Output the [x, y] coordinate of the center of the cell containing the given text.  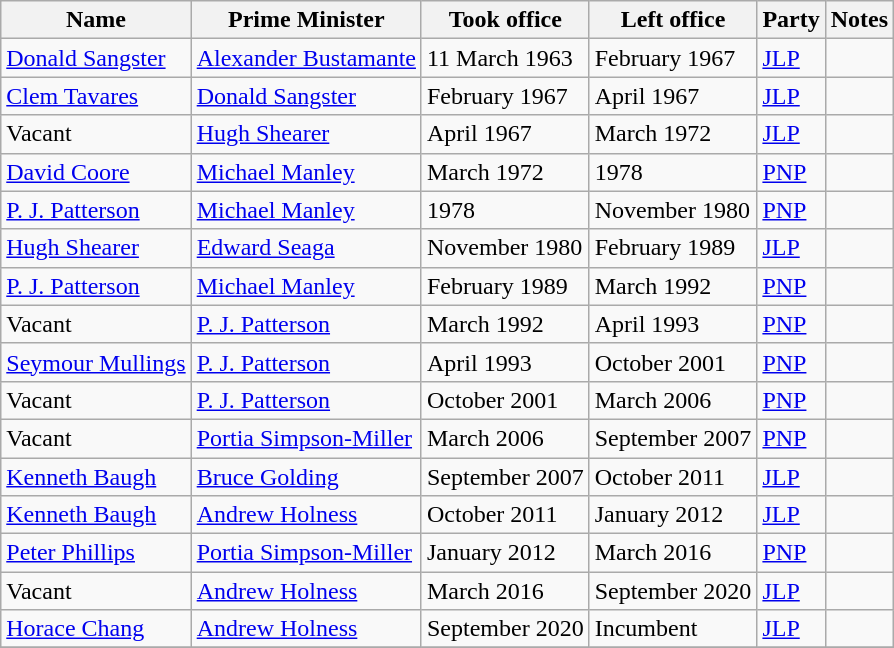
Party [791, 20]
Bruce Golding [306, 477]
Clem Tavares [96, 96]
Left office [673, 20]
11 March 1963 [505, 58]
Peter Phillips [96, 553]
Seymour Mullings [96, 362]
Notes [859, 20]
Prime Minister [306, 20]
Incumbent [673, 629]
David Coore [96, 172]
Alexander Bustamante [306, 58]
Edward Seaga [306, 248]
Name [96, 20]
Horace Chang [96, 629]
Took office [505, 20]
